Provide the (X, Y) coordinate of the cell's center where the given text is located.  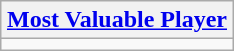
Most Valuable Player (116, 20)
